Provide the (x, y) coordinate of the cell's center where the given text is located.  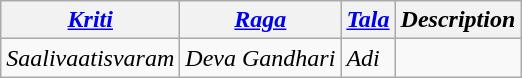
Description (458, 20)
Adi (368, 58)
Deva Gandhari (260, 58)
Saalivaatisvaram (90, 58)
Kriti (90, 20)
Tala (368, 20)
Raga (260, 20)
